Capture the cell that displays the provided text and extract its (X, Y) central coordinate. 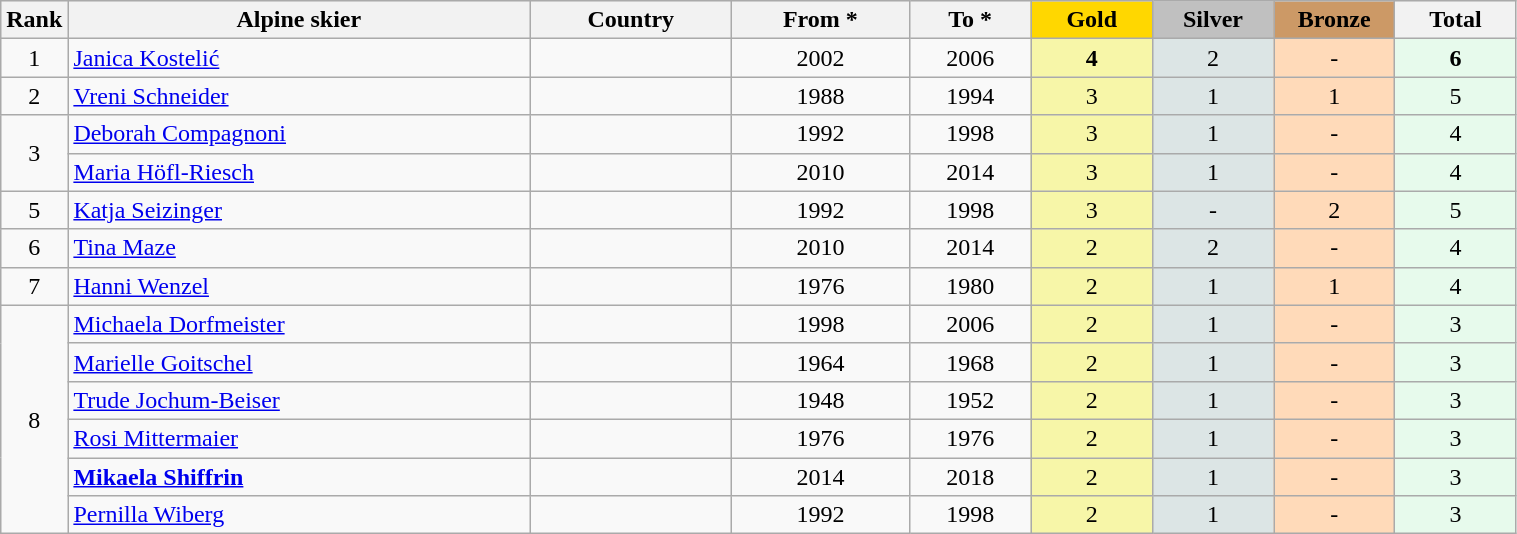
Pernilla Wiberg (299, 515)
Bronze (1334, 20)
Hanni Wenzel (299, 286)
Vreni Schneider (299, 96)
2002 (820, 58)
1952 (970, 400)
7 (34, 286)
Silver (1212, 20)
Michaela Dorfmeister (299, 324)
1980 (970, 286)
1994 (970, 96)
2018 (970, 477)
From * (820, 20)
Janica Kostelić (299, 58)
Maria Höfl-Riesch (299, 172)
8 (34, 419)
Alpine skier (299, 20)
Marielle Goitschel (299, 362)
Rosi Mittermaier (299, 438)
1964 (820, 362)
1968 (970, 362)
1948 (820, 400)
Rank (34, 20)
Deborah Compagnoni (299, 134)
Katja Seizinger (299, 210)
Tina Maze (299, 248)
Trude Jochum-Beiser (299, 400)
To * (970, 20)
Total (1456, 20)
Country (631, 20)
1988 (820, 96)
Mikaela Shiffrin (299, 477)
Gold (1092, 20)
